Return [x, y] of the center of cell containing provided text 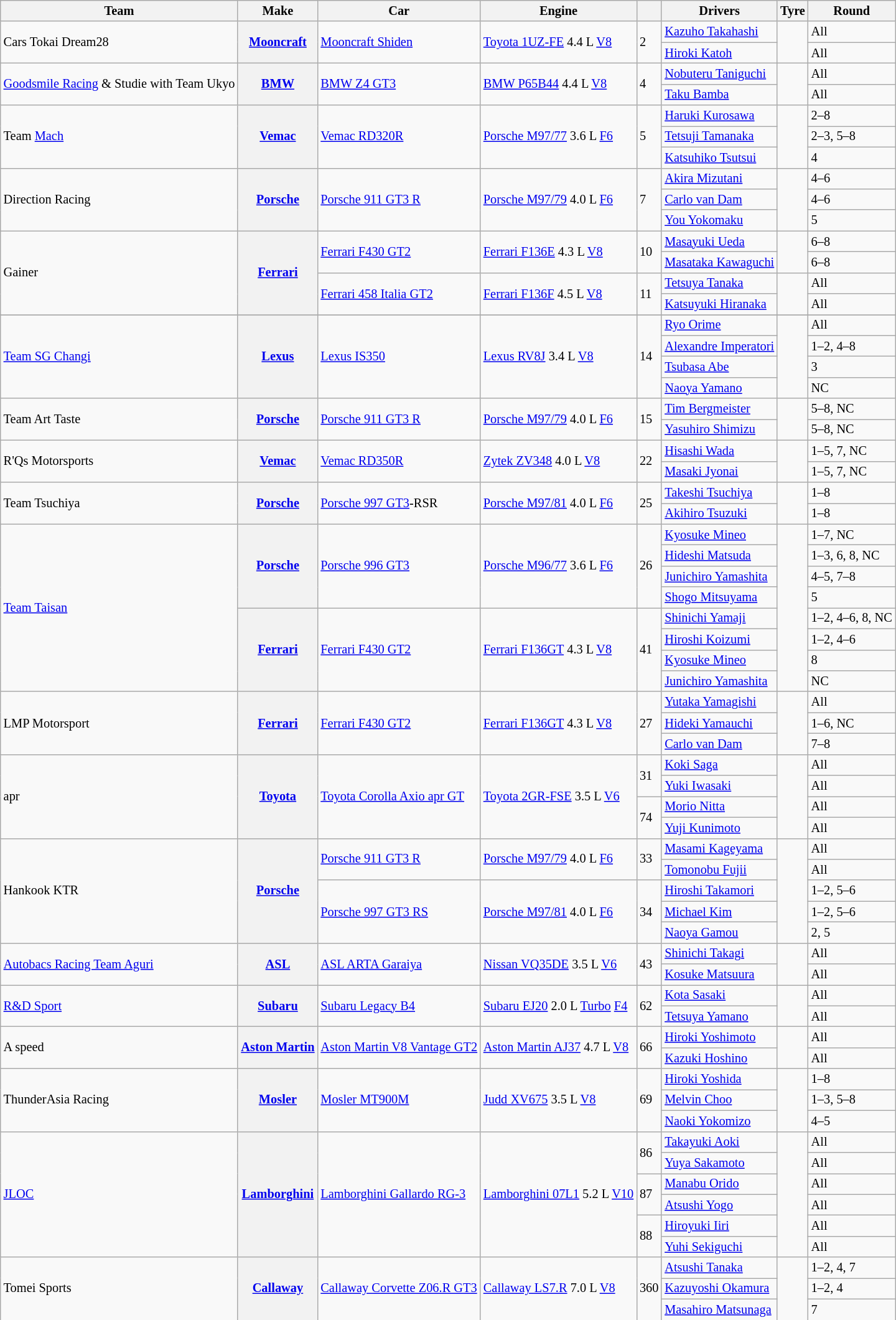
Team [119, 11]
Yuya Sakamoto [719, 1163]
Judd XV675 3.5 L V8 [559, 1100]
R'Qs Motorsports [119, 461]
Yuji Kunimoto [719, 828]
41 [649, 650]
BMW Z4 GT3 [398, 83]
Callaway Corvette Z06.R GT3 [398, 1288]
Shinichi Yamaji [719, 618]
Team SG Changi [119, 356]
ASL [278, 963]
Mooncraft [278, 42]
apr [119, 797]
ASL ARTA Garaiya [398, 963]
2, 5 [852, 932]
Michael Kim [719, 912]
1–2, 4–6 [852, 639]
Manabu Orido [719, 1184]
Yuhi Sekiguchi [719, 1247]
Mooncraft Shiden [398, 42]
Mosler MT900M [398, 1100]
10 [649, 251]
Callaway LS7.R 7.0 L V8 [559, 1288]
Ferrari 458 Italia GT2 [398, 294]
Round [852, 11]
31 [649, 775]
Toyota 1UZ-FE 4.4 L V8 [559, 42]
Lamborghini [278, 1194]
Ryo Orime [719, 325]
74 [649, 817]
Alexandre Imperatori [719, 346]
Koki Saga [719, 765]
Hiroshi Koizumi [719, 639]
Subaru [278, 1006]
BMW P65B44 4.4 L V8 [559, 83]
34 [649, 911]
Cars Tokai Dream28 [119, 42]
62 [649, 1006]
Hiroki Yoshimoto [719, 1037]
86 [649, 1153]
7–8 [852, 744]
Drivers [719, 11]
Lexus RV8J 3.4 L V8 [559, 356]
ThunderAsia Racing [119, 1100]
87 [649, 1194]
Callaway [278, 1288]
Autobacs Racing Team Aguri [119, 963]
Shinichi Takagi [719, 953]
Tim Bergmeister [719, 409]
Engine [559, 11]
Kosuke Matsuura [719, 975]
1–7, NC [852, 535]
Ferrari F136E 4.3 L V8 [559, 251]
Masaki Jyonai [719, 472]
Akihiro Tsuzuki [719, 513]
Team Tsuchiya [119, 503]
22 [649, 461]
1–2, 4, 7 [852, 1268]
1–2, 4 [852, 1288]
Nobuteru Taniguchi [719, 73]
Yasuhiro Shimizu [719, 429]
Tetsuya Yamano [719, 1016]
A speed [119, 1048]
2–3, 5–8 [852, 136]
Melvin Choo [719, 1100]
Masahiro Matsunaga [719, 1309]
Tomonobu Fujii [719, 869]
1–6, NC [852, 723]
Team Art Taste [119, 419]
Hiroshi Takamori [719, 891]
Gainer [119, 273]
Nissan VQ35DE 3.5 L V6 [559, 963]
Subaru Legacy B4 [398, 1006]
1–3, 6, 8, NC [852, 555]
360 [649, 1288]
43 [649, 963]
Tomei Sports [119, 1288]
11 [649, 294]
Masami Kageyama [719, 849]
Toyota Corolla Axio apr GT [398, 797]
Porsche 997 GT3-RSR [398, 503]
Porsche M96/77 3.6 L F6 [559, 566]
Atsushi Tanaka [719, 1268]
Mosler [278, 1100]
8 [852, 660]
Katsuyuki Hiranaka [719, 304]
Car [398, 11]
27 [649, 723]
Vemac RD350R [398, 461]
Zytek ZV348 4.0 L V8 [559, 461]
Porsche M97/77 3.6 L F6 [559, 137]
JLOC [119, 1194]
14 [649, 356]
2 [649, 42]
Tetsuya Tanaka [719, 283]
Naoya Yamano [719, 388]
Yuki Iwasaki [719, 786]
BMW [278, 83]
Vemac RD320R [398, 137]
Direction Racing [119, 199]
Team Mach [119, 137]
Masayuki Ueda [719, 241]
Porsche 997 GT3 RS [398, 911]
Hiroki Yoshida [719, 1079]
Ferrari F136F 4.5 L V8 [559, 294]
Aston Martin AJ37 4.7 L V8 [559, 1048]
Lexus [278, 356]
26 [649, 566]
1–2, 4–8 [852, 346]
25 [649, 503]
Hideki Yamauchi [719, 723]
Taku Bamba [719, 95]
Toyota 2GR-FSE 3.5 L V6 [559, 797]
Team Taisan [119, 607]
Tetsuji Tamanaka [719, 136]
66 [649, 1048]
Takeshi Tsuchiya [719, 492]
33 [649, 859]
69 [649, 1100]
Hideshi Matsuda [719, 555]
3 [852, 367]
Tsubasa Abe [719, 367]
LMP Motorsport [119, 723]
Kota Sasaki [719, 995]
Aston Martin [278, 1048]
Shogo Mitsuyama [719, 597]
Kazuyoshi Okamura [719, 1288]
Akira Mizutani [719, 179]
Lamborghini Gallardo RG-3 [398, 1194]
R&D Sport [119, 1006]
Hiroyuki Iiri [719, 1225]
Hiroki Katoh [719, 53]
You Yokomaku [719, 220]
Goodsmile Racing & Studie with Team Ukyo [119, 83]
2–8 [852, 116]
88 [649, 1236]
Porsche 996 GT3 [398, 566]
Morio Nitta [719, 807]
1–3, 5–8 [852, 1100]
Katsuhiko Tsutsui [719, 157]
Tyre [793, 11]
Hisashi Wada [719, 451]
Naoya Gamou [719, 932]
Kazuho Takahashi [719, 32]
Takayuki Aoki [719, 1142]
Aston Martin V8 Vantage GT2 [398, 1048]
Masataka Kawaguchi [719, 262]
Toyota [278, 797]
Haruki Kurosawa [719, 116]
Lexus IS350 [398, 356]
4–5, 7–8 [852, 576]
Atsushi Yogo [719, 1205]
4–5 [852, 1121]
15 [649, 419]
Yutaka Yamagishi [719, 702]
Make [278, 11]
Hankook KTR [119, 891]
1–2, 4–6, 8, NC [852, 618]
Kazuki Hoshino [719, 1058]
Naoki Yokomizo [719, 1121]
Lamborghini 07L1 5.2 L V10 [559, 1194]
Subaru EJ20 2.0 L Turbo F4 [559, 1006]
